Pinpoint the cell where the given text exists, returning its [X, Y] midpoint coordinate. 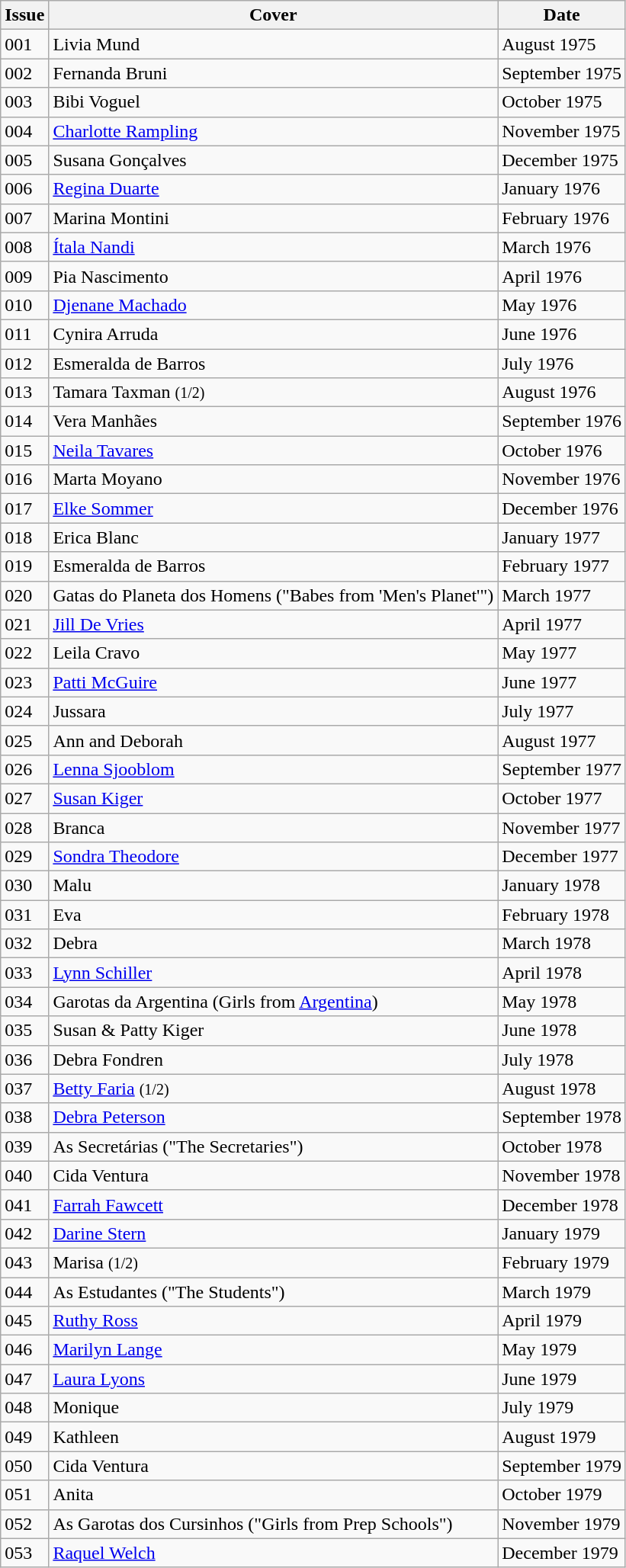
Susan & Patty Kiger [273, 1031]
019 [24, 566]
January 1979 [562, 1233]
026 [24, 769]
048 [24, 1408]
Betty Faria (1/2) [273, 1089]
042 [24, 1233]
039 [24, 1146]
January 1978 [562, 886]
032 [24, 944]
December 1979 [562, 1553]
038 [24, 1117]
040 [24, 1175]
November 1975 [562, 131]
007 [24, 218]
027 [24, 798]
As Garotas dos Cursinhos ("Girls from Prep Schools") [273, 1524]
033 [24, 973]
051 [24, 1495]
Lynn Schiller [273, 973]
Lenna Sjooblom [273, 769]
Pia Nascimento [273, 276]
030 [24, 886]
March 1979 [562, 1292]
021 [24, 624]
015 [24, 451]
March 1977 [562, 595]
Darine Stern [273, 1233]
Kathleen [273, 1437]
Jussara [273, 711]
Charlotte Rampling [273, 131]
017 [24, 508]
010 [24, 305]
020 [24, 595]
006 [24, 189]
May 1977 [562, 653]
February 1977 [562, 566]
013 [24, 393]
Marisa (1/2) [273, 1262]
Neila Tavares [273, 451]
Susan Kiger [273, 798]
Issue [24, 15]
August 1978 [562, 1089]
Sondra Theodore [273, 857]
August 1976 [562, 393]
043 [24, 1262]
February 1978 [562, 915]
Garotas da Argentina (Girls from Argentina) [273, 1002]
029 [24, 857]
001 [24, 44]
December 1975 [562, 160]
As Secretárias ("The Secretaries") [273, 1146]
Bibi Voguel [273, 102]
005 [24, 160]
034 [24, 1002]
Debra [273, 944]
Marilyn Lange [273, 1350]
Monique [273, 1408]
047 [24, 1379]
Malu [273, 886]
Ruthy Ross [273, 1321]
Jill De Vries [273, 624]
003 [24, 102]
October 1977 [562, 798]
041 [24, 1204]
009 [24, 276]
June 1979 [562, 1379]
Regina Duarte [273, 189]
044 [24, 1292]
Date [562, 15]
Vera Manhães [273, 422]
November 1979 [562, 1524]
September 1978 [562, 1117]
Tamara Taxman (1/2) [273, 393]
November 1976 [562, 479]
December 1976 [562, 508]
Debra Fondren [273, 1060]
March 1976 [562, 247]
045 [24, 1321]
July 1978 [562, 1060]
004 [24, 131]
Gatas do Planeta dos Homens ("Babes from 'Men's Planet'") [273, 595]
April 1976 [562, 276]
008 [24, 247]
July 1976 [562, 364]
April 1978 [562, 973]
October 1979 [562, 1495]
049 [24, 1437]
October 1975 [562, 102]
Patti McGuire [273, 682]
February 1976 [562, 218]
Livia Mund [273, 44]
November 1978 [562, 1175]
September 1977 [562, 769]
Laura Lyons [273, 1379]
June 1976 [562, 334]
Debra Peterson [273, 1117]
052 [24, 1524]
036 [24, 1060]
025 [24, 740]
Fernanda Bruni [273, 73]
018 [24, 537]
May 1976 [562, 305]
July 1977 [562, 711]
Djenane Machado [273, 305]
June 1978 [562, 1031]
As Estudantes ("The Students") [273, 1292]
022 [24, 653]
February 1979 [562, 1262]
May 1979 [562, 1350]
028 [24, 827]
014 [24, 422]
November 1977 [562, 827]
Eva [273, 915]
Susana Gonçalves [273, 160]
August 1977 [562, 740]
Farrah Fawcett [273, 1204]
Anita [273, 1495]
Ann and Deborah [273, 740]
012 [24, 364]
October 1976 [562, 451]
Branca [273, 827]
Leila Cravo [273, 653]
031 [24, 915]
December 1978 [562, 1204]
January 1976 [562, 189]
Ítala Nandi [273, 247]
March 1978 [562, 944]
053 [24, 1553]
May 1978 [562, 1002]
Cover [273, 15]
011 [24, 334]
Erica Blanc [273, 537]
Cynira Arruda [273, 334]
July 1979 [562, 1408]
037 [24, 1089]
Marina Montini [273, 218]
September 1976 [562, 422]
024 [24, 711]
October 1978 [562, 1146]
April 1979 [562, 1321]
002 [24, 73]
August 1975 [562, 44]
September 1979 [562, 1466]
June 1977 [562, 682]
023 [24, 682]
August 1979 [562, 1437]
Raquel Welch [273, 1553]
050 [24, 1466]
035 [24, 1031]
046 [24, 1350]
Elke Sommer [273, 508]
December 1977 [562, 857]
Marta Moyano [273, 479]
September 1975 [562, 73]
April 1977 [562, 624]
January 1977 [562, 537]
016 [24, 479]
